Return the (X, Y) coordinate for the center point of the cell that contains the specified text.  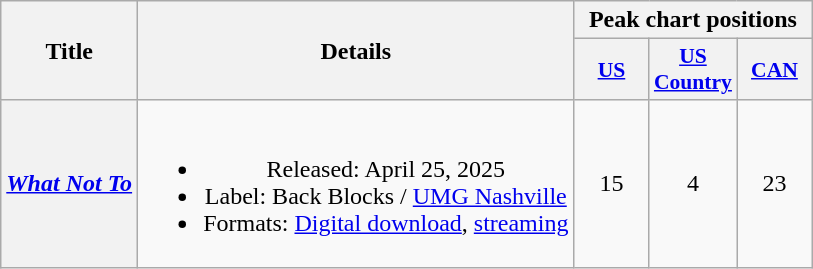
Details (356, 50)
Released: April 25, 2025Label: Back Blocks / UMG NashvilleFormats: Digital download, streaming (356, 184)
US (612, 70)
23 (774, 184)
CAN (774, 70)
Title (70, 50)
USCountry (693, 70)
Peak chart positions (693, 20)
4 (693, 184)
What Not To (70, 184)
15 (612, 184)
